Detect which cell encompasses the target text, then output its [X, Y] center coordinate. 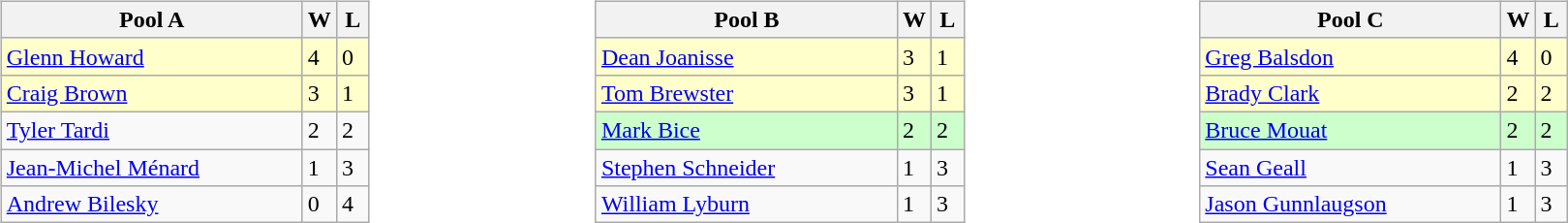
Pool A [151, 19]
Craig Brown [151, 93]
Sean Geall [1350, 168]
Jason Gunnlaugson [1350, 205]
Jean-Michel Ménard [151, 168]
Mark Bice [746, 130]
Pool B [746, 19]
Greg Balsdon [1350, 56]
Pool C [1350, 19]
Tyler Tardi [151, 130]
William Lyburn [746, 205]
Brady Clark [1350, 93]
Andrew Bilesky [151, 205]
Dean Joanisse [746, 56]
Stephen Schneider [746, 168]
Glenn Howard [151, 56]
Bruce Mouat [1350, 130]
Tom Brewster [746, 93]
